Extract the [X, Y] coordinate from the center of the cell holding the provided text.  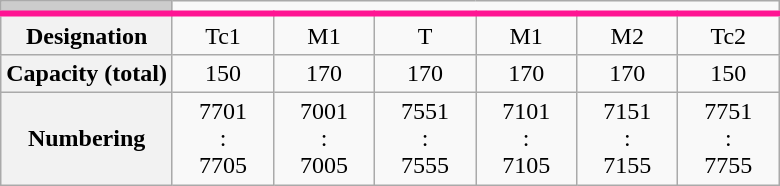
7101:7105 [526, 138]
7151:7155 [628, 138]
7701:7705 [222, 138]
Designation [87, 34]
7551:7555 [426, 138]
Tc2 [728, 34]
T [426, 34]
Capacity (total) [87, 73]
7751:7755 [728, 138]
Numbering [87, 138]
7001:7005 [324, 138]
M2 [628, 34]
Tc1 [222, 34]
